Output the [x, y] coordinate of the center of the cell containing the given text.  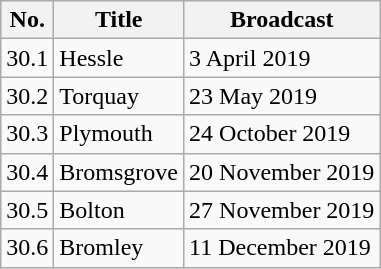
30.2 [28, 96]
Hessle [119, 58]
30.6 [28, 248]
3 April 2019 [282, 58]
11 December 2019 [282, 248]
20 November 2019 [282, 172]
27 November 2019 [282, 210]
Torquay [119, 96]
Plymouth [119, 134]
30.4 [28, 172]
Bromsgrove [119, 172]
23 May 2019 [282, 96]
Bolton [119, 210]
30.3 [28, 134]
24 October 2019 [282, 134]
Title [119, 20]
Broadcast [282, 20]
Bromley [119, 248]
30.1 [28, 58]
30.5 [28, 210]
No. [28, 20]
